Detect which cell encompasses the target text, then output its [X, Y] center coordinate. 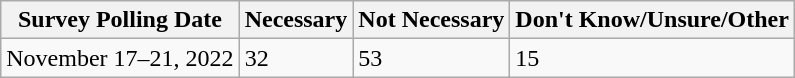
53 [432, 58]
15 [652, 58]
32 [296, 58]
Not Necessary [432, 20]
November 17–21, 2022 [120, 58]
Necessary [296, 20]
Survey Polling Date [120, 20]
Don't Know/Unsure/Other [652, 20]
